Detect which cell encompasses the target text, then output its [x, y] center coordinate. 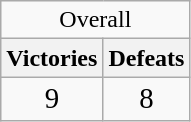
8 [146, 99]
9 [52, 99]
Victories [52, 58]
Overall [96, 20]
Defeats [146, 58]
